Scan for the cell matching the given text and deliver its (X, Y) coordinate at center. 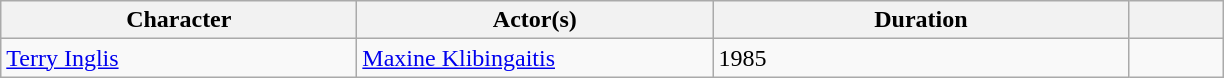
Terry Inglis (179, 58)
Actor(s) (535, 20)
Character (179, 20)
Duration (921, 20)
Maxine Klibingaitis (535, 58)
1985 (921, 58)
